From the cell containing the given text, extract its center point as [X, Y] coordinate. 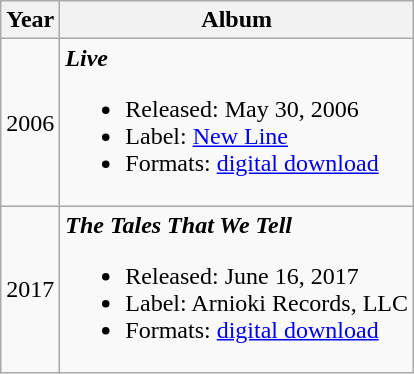
2006 [30, 122]
Year [30, 20]
LiveReleased: May 30, 2006Label: New LineFormats: digital download [237, 122]
2017 [30, 290]
The Tales That We TellReleased: June 16, 2017Label: Arnioki Records, LLCFormats: digital download [237, 290]
Album [237, 20]
